Scan for the cell matching the given text and deliver its (X, Y) coordinate at center. 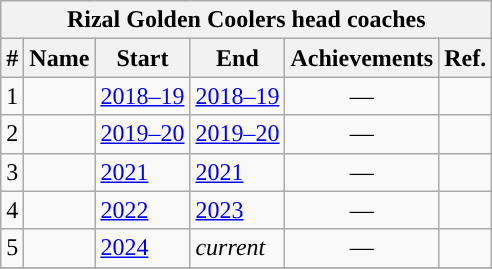
4 (12, 210)
2 (12, 134)
2023 (238, 210)
Start (142, 58)
Name (60, 58)
1 (12, 96)
5 (12, 248)
2022 (142, 210)
Achievements (362, 58)
# (12, 58)
current (238, 248)
Rizal Golden Coolers head coaches (246, 20)
Ref. (466, 58)
3 (12, 172)
2024 (142, 248)
End (238, 58)
